Capture the cell that displays the provided text and extract its (x, y) central coordinate. 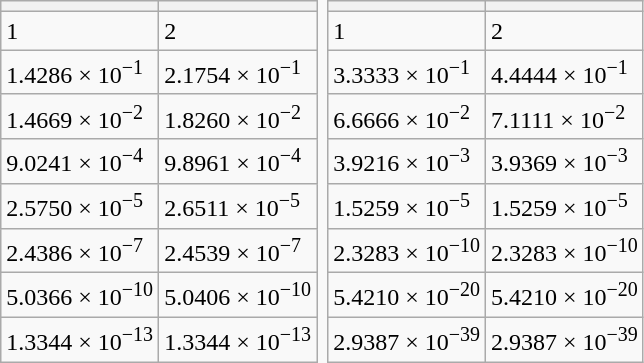
2.5750 × 10−5 (80, 206)
4.4444 × 10−1 (565, 72)
3.3333 × 10−1 (407, 72)
1.4669 × 10−2 (80, 116)
2.4386 × 10−7 (80, 250)
1.8260 × 10−2 (238, 116)
9.8961 × 10−4 (238, 162)
9.0241 × 10−4 (80, 162)
6.6666 × 10−2 (407, 116)
5.0366 × 10−10 (80, 296)
2.6511 × 10−5 (238, 206)
2.1754 × 10−1 (238, 72)
7.1111 × 10−2 (565, 116)
3.9216 × 10−3 (407, 162)
3.9369 × 10−3 (565, 162)
5.0406 × 10−10 (238, 296)
1.4286 × 10−1 (80, 72)
2.4539 × 10−7 (238, 250)
